From the cell containing the given text, extract its center point as [x, y] coordinate. 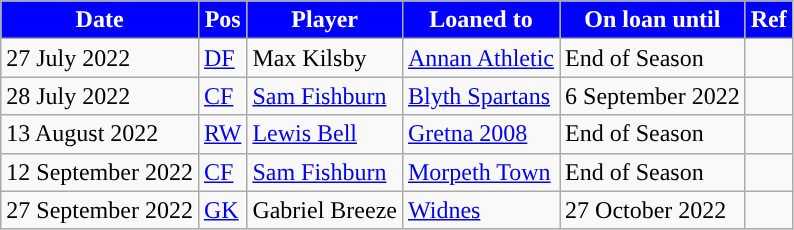
Loaned to [480, 20]
27 October 2022 [653, 210]
27 September 2022 [100, 210]
Morpeth Town [480, 172]
RW [222, 134]
Pos [222, 20]
6 September 2022 [653, 96]
28 July 2022 [100, 96]
Max Kilsby [325, 58]
Ref [768, 20]
Date [100, 20]
27 July 2022 [100, 58]
Annan Athletic [480, 58]
Player [325, 20]
13 August 2022 [100, 134]
12 September 2022 [100, 172]
DF [222, 58]
Lewis Bell [325, 134]
Blyth Spartans [480, 96]
Widnes [480, 210]
GK [222, 210]
On loan until [653, 20]
Gretna 2008 [480, 134]
Gabriel Breeze [325, 210]
